Output the [x, y] coordinate of the center of the cell containing the given text.  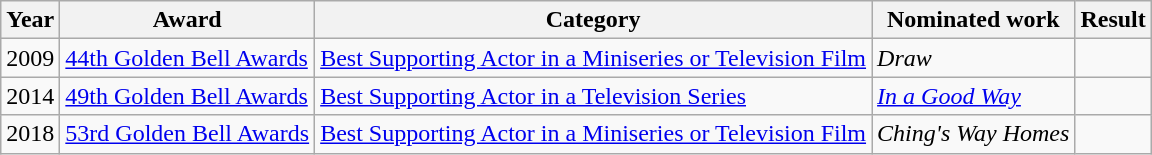
Award [188, 20]
49th Golden Bell Awards [188, 96]
2009 [30, 58]
53rd Golden Bell Awards [188, 134]
Nominated work [974, 20]
2018 [30, 134]
Year [30, 20]
Result [1113, 20]
Ching's Way Homes [974, 134]
In a Good Way [974, 96]
2014 [30, 96]
44th Golden Bell Awards [188, 58]
Category [594, 20]
Best Supporting Actor in a Television Series [594, 96]
Draw [974, 58]
